Pinpoint the cell where the given text exists, returning its (x, y) midpoint coordinate. 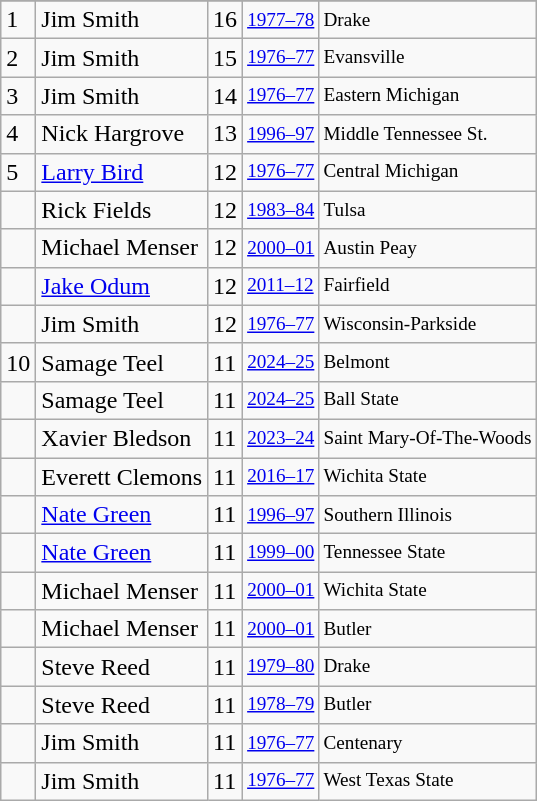
16 (226, 20)
Xavier Bledson (122, 438)
Everett Clemons (122, 477)
Tennessee State (428, 553)
2011–12 (281, 286)
13 (226, 134)
Fairfield (428, 286)
West Texas State (428, 781)
1999–00 (281, 553)
Rick Fields (122, 210)
10 (18, 362)
Eastern Michigan (428, 96)
1977–78 (281, 20)
2023–24 (281, 438)
1 (18, 20)
Saint Mary-Of-The-Woods (428, 438)
Central Michigan (428, 172)
14 (226, 96)
4 (18, 134)
3 (18, 96)
Southern Illinois (428, 515)
5 (18, 172)
Evansville (428, 58)
Centenary (428, 743)
2016–17 (281, 477)
Jake Odum (122, 286)
1979–80 (281, 667)
1978–79 (281, 705)
Belmont (428, 362)
2 (18, 58)
Austin Peay (428, 248)
Wisconsin-Parkside (428, 324)
Nick Hargrove (122, 134)
1983–84 (281, 210)
Tulsa (428, 210)
Middle Tennessee St. (428, 134)
Larry Bird (122, 172)
15 (226, 58)
Ball State (428, 400)
